Extract the (X, Y) coordinate from the center of the cell holding the provided text.  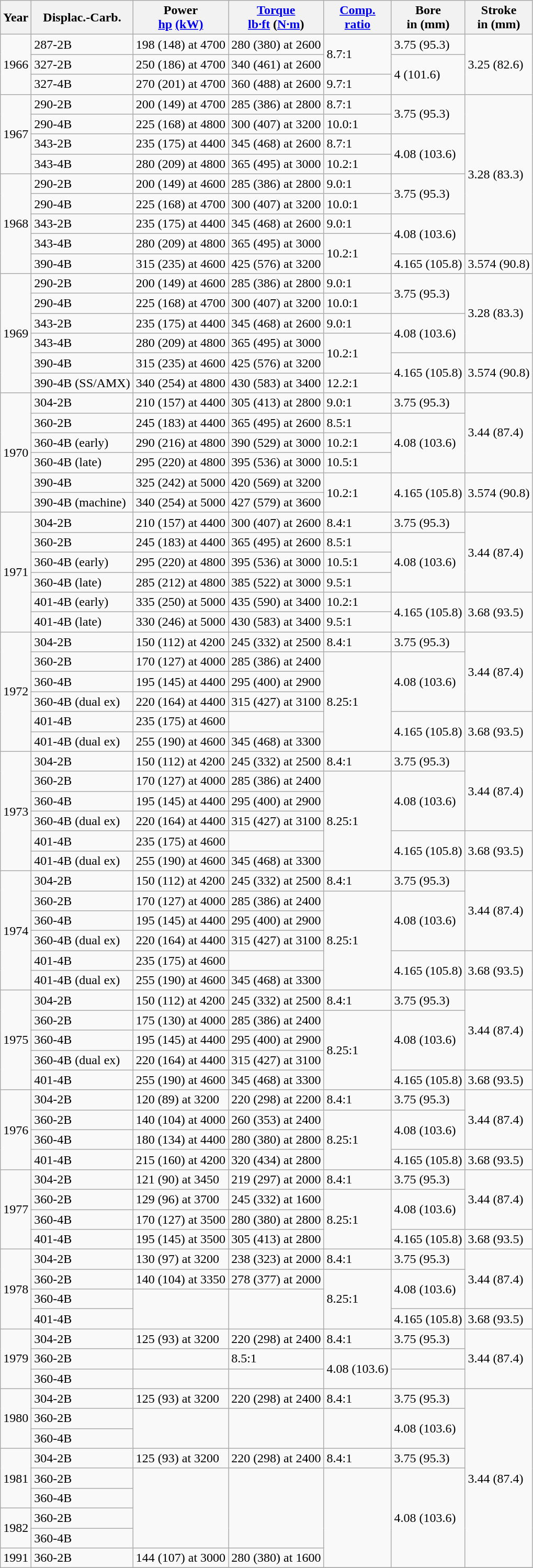
340 (254) at 5000 (180, 502)
1972 (16, 692)
140 (104) at 3350 (180, 1279)
219 (297) at 2000 (276, 1179)
390 (529) at 3000 (276, 443)
140 (104) at 4000 (180, 1120)
280 (380) at 2600 (276, 44)
121 (90) at 3450 (180, 1179)
129 (96) at 3700 (180, 1199)
420 (569) at 3200 (276, 482)
238 (323) at 2000 (276, 1259)
340 (254) at 4800 (180, 383)
435 (590) at 3400 (276, 602)
1976 (16, 1130)
1975 (16, 1040)
Year (16, 18)
1970 (16, 453)
170 (127) at 3500 (180, 1220)
Displac.-Carb. (82, 18)
12.2:1 (358, 383)
Powerhp (kW) (180, 18)
225 (168) at 4800 (180, 124)
1968 (16, 223)
270 (201) at 4700 (180, 84)
4 (101.6) (428, 74)
130 (97) at 3200 (180, 1259)
1991 (16, 1558)
Strokein (mm) (499, 18)
Borein (mm) (428, 18)
1971 (16, 572)
1980 (16, 1418)
1977 (16, 1209)
330 (246) at 5000 (180, 622)
401-4B (early) (82, 602)
285 (212) at 4800 (180, 582)
180 (134) at 4400 (180, 1140)
335 (250) at 5000 (180, 602)
327-4B (82, 84)
385 (522) at 3000 (276, 582)
390-4B (machine) (82, 502)
340 (461) at 2600 (276, 64)
401-4B (late) (82, 622)
278 (377) at 2000 (276, 1279)
300 (407) at 2600 (276, 522)
200 (149) at 4700 (180, 104)
390-4B (SS/AMX) (82, 383)
195 (145) at 3500 (180, 1239)
325 (242) at 5000 (180, 482)
287-2B (82, 44)
Comp.ratio (358, 18)
198 (148) at 4700 (180, 44)
220 (298) at 2200 (276, 1100)
1966 (16, 64)
1967 (16, 134)
144 (107) at 3000 (180, 1558)
250 (186) at 4700 (180, 64)
290 (216) at 4800 (180, 443)
1982 (16, 1528)
3.25 (82.6) (499, 64)
215 (160) at 4200 (180, 1159)
427 (579) at 3600 (276, 502)
320 (434) at 2800 (276, 1159)
280 (380) at 1600 (276, 1558)
1978 (16, 1289)
327-2B (82, 64)
260 (353) at 2400 (276, 1120)
175 (130) at 4000 (180, 1020)
1973 (16, 811)
120 (89) at 3200 (180, 1100)
1981 (16, 1478)
360 (488) at 2600 (276, 84)
1969 (16, 333)
245 (332) at 1600 (276, 1199)
9.7:1 (358, 84)
1979 (16, 1359)
1974 (16, 930)
Torquelb·ft (N·m) (276, 18)
